Output the [X, Y] coordinate of the center of the cell containing the given text.  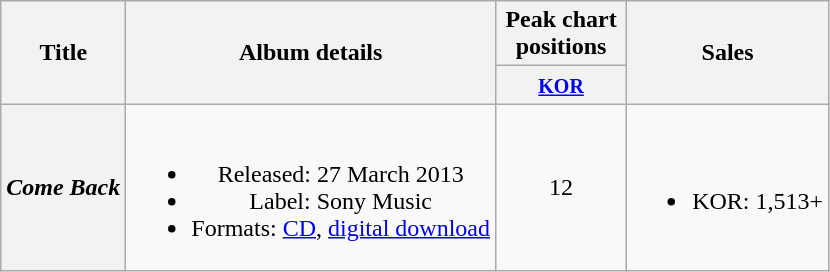
Come Back [64, 188]
Album details [311, 52]
Peak chart positions [562, 34]
12 [562, 188]
Sales [728, 52]
Title [64, 52]
KOR: 1,513+ [728, 188]
Released: 27 March 2013Label: Sony MusicFormats: CD, digital download [311, 188]
KOR [562, 85]
